Capture the cell that displays the provided text and extract its [x, y] central coordinate. 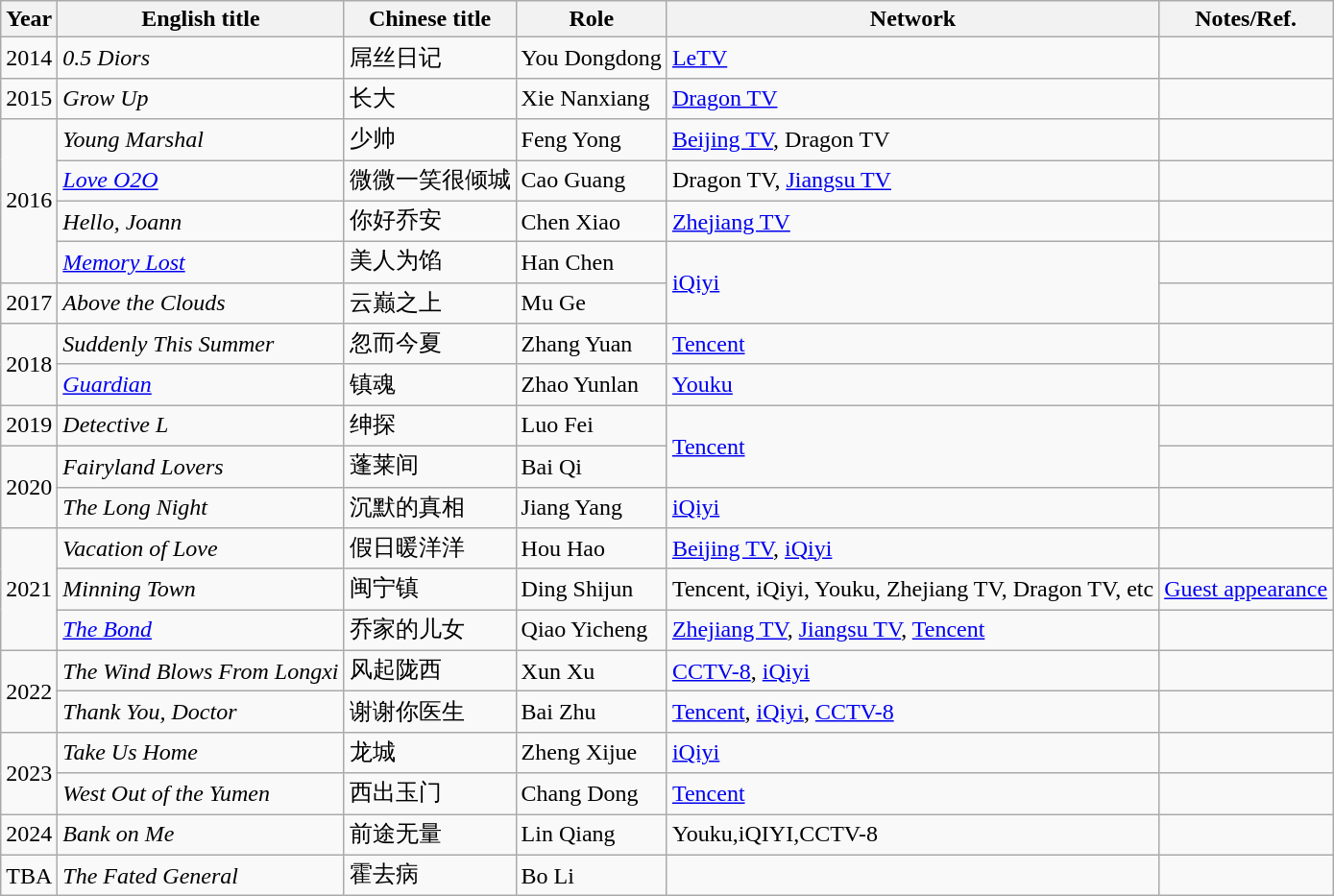
Dragon TV, Jiangsu TV [912, 181]
长大 [430, 98]
Xun Xu [592, 670]
美人为馅 [430, 263]
Bo Li [592, 876]
Hou Hao [592, 549]
Jiang Yang [592, 507]
2024 [29, 835]
Love O2O [201, 181]
Tencent, iQiyi, CCTV-8 [912, 713]
TBA [29, 876]
Minning Town [201, 590]
Hello, Joann [201, 221]
Bank on Me [201, 835]
2014 [29, 58]
Cao Guang [592, 181]
蓬莱间 [430, 467]
绅探 [430, 426]
2015 [29, 98]
Zheng Xijue [592, 753]
Above the Clouds [201, 303]
2022 [29, 691]
Beijing TV, Dragon TV [912, 140]
The Wind Blows From Longxi [201, 670]
西出玉门 [430, 793]
2020 [29, 486]
闽宁镇 [430, 590]
微微一笑很倾城 [430, 181]
Youku,iQIYI,CCTV-8 [912, 835]
2016 [29, 201]
Fairyland Lovers [201, 467]
Bai Qi [592, 467]
Guardian [201, 384]
The Long Night [201, 507]
Chen Xiao [592, 221]
Dragon TV [912, 98]
少帅 [430, 140]
Chinese title [430, 19]
Vacation of Love [201, 549]
Qiao Yicheng [592, 630]
Xie Nanxiang [592, 98]
You Dongdong [592, 58]
屌丝日记 [430, 58]
2018 [29, 365]
2023 [29, 772]
Network [912, 19]
Young Marshal [201, 140]
Feng Yong [592, 140]
Tencent, iQiyi, Youku, Zhejiang TV, Dragon TV, etc [912, 590]
霍去病 [430, 876]
Bai Zhu [592, 713]
Zhejiang TV, Jiangsu TV, Tencent [912, 630]
0.5 Diors [201, 58]
Zhejiang TV [912, 221]
CCTV-8, iQiyi [912, 670]
Chang Dong [592, 793]
假日暖洋洋 [430, 549]
Guest appearance [1247, 590]
忽而今夏 [430, 344]
谢谢你医生 [430, 713]
Mu Ge [592, 303]
Notes/Ref. [1247, 19]
你好乔安 [430, 221]
Lin Qiang [592, 835]
风起陇西 [430, 670]
沉默的真相 [430, 507]
Grow Up [201, 98]
Beijing TV, iQiyi [912, 549]
Zhang Yuan [592, 344]
2017 [29, 303]
前途无量 [430, 835]
Year [29, 19]
龙城 [430, 753]
The Fated General [201, 876]
Suddenly This Summer [201, 344]
Thank You, Doctor [201, 713]
Ding Shijun [592, 590]
Memory Lost [201, 263]
Detective L [201, 426]
2021 [29, 590]
Zhao Yunlan [592, 384]
Youku [912, 384]
Luo Fei [592, 426]
English title [201, 19]
The Bond [201, 630]
2019 [29, 426]
Role [592, 19]
LeTV [912, 58]
乔家的儿女 [430, 630]
Take Us Home [201, 753]
镇魂 [430, 384]
云巅之上 [430, 303]
Han Chen [592, 263]
West Out of the Yumen [201, 793]
